Provide the [x, y] coordinate of the cell's center where the given text is located.  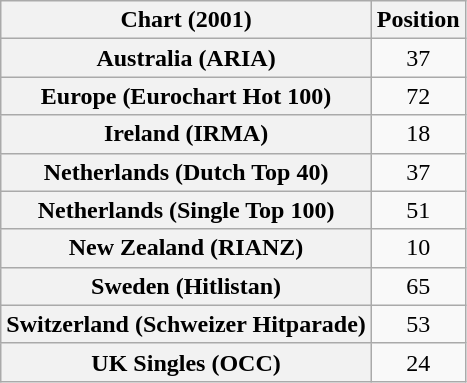
Position [418, 20]
24 [418, 362]
Sweden (Hitlistan) [186, 286]
Netherlands (Single Top 100) [186, 210]
Chart (2001) [186, 20]
Switzerland (Schweizer Hitparade) [186, 324]
Australia (ARIA) [186, 58]
53 [418, 324]
Europe (Eurochart Hot 100) [186, 96]
Ireland (IRMA) [186, 134]
18 [418, 134]
10 [418, 248]
65 [418, 286]
72 [418, 96]
New Zealand (RIANZ) [186, 248]
51 [418, 210]
Netherlands (Dutch Top 40) [186, 172]
UK Singles (OCC) [186, 362]
